Return (X, Y) of the center of cell containing provided text 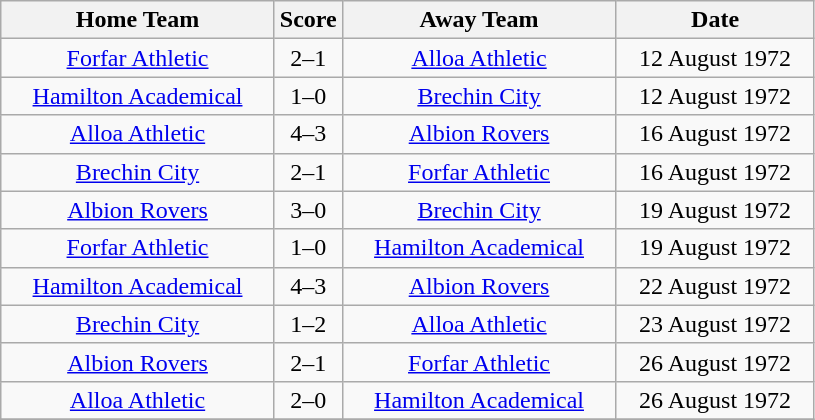
Score (308, 20)
Date (716, 20)
Home Team (138, 20)
23 August 1972 (716, 324)
3–0 (308, 210)
1–2 (308, 324)
Away Team (479, 20)
22 August 1972 (716, 286)
2–0 (308, 400)
